Provide the (x, y) coordinate of the cell's center where the given text is located.  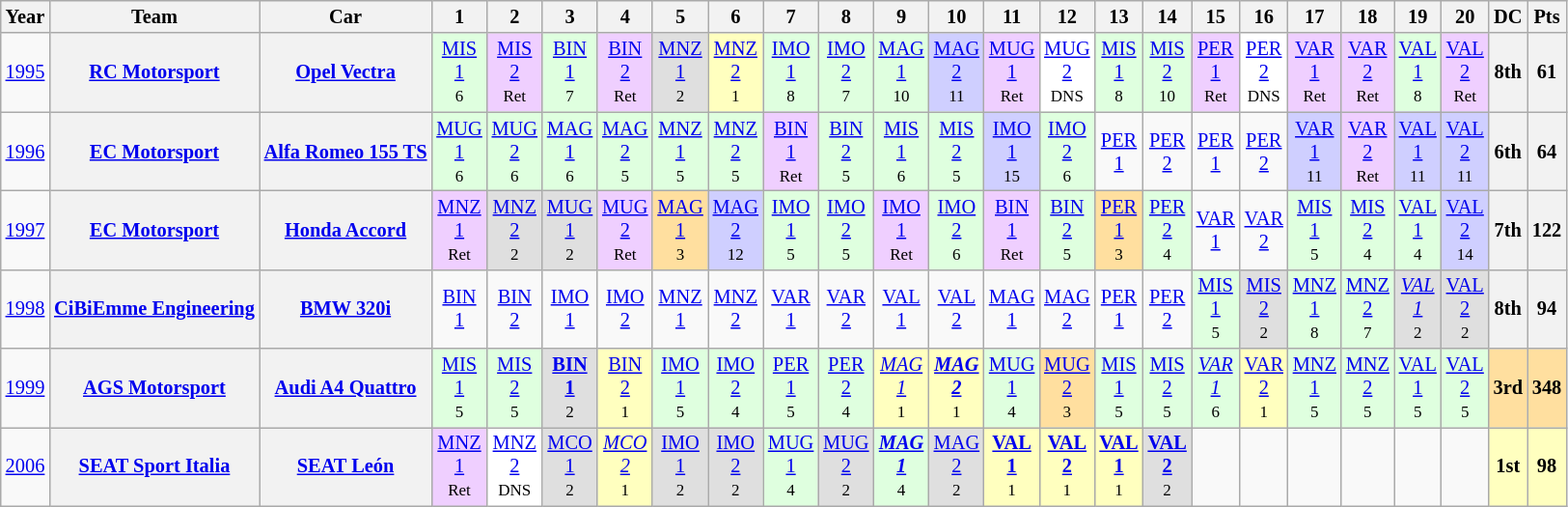
BIN2 (515, 309)
MAG2 (1067, 309)
5 (679, 16)
1998 (25, 309)
8 (845, 16)
MAG11 (901, 388)
MNZ21 (735, 72)
348 (1547, 388)
Alfa Romeo 155 TS (345, 152)
3 (569, 16)
1995 (25, 72)
MNZ2 (735, 309)
MUG23 (1067, 388)
RC Motorsport (154, 72)
MAG110 (901, 72)
MNZ1 (679, 309)
1996 (25, 152)
MAG21 (957, 388)
MAG16 (569, 152)
18 (1368, 16)
SEAT León (345, 466)
IMO27 (845, 72)
Car (345, 16)
98 (1547, 466)
VAL25 (1465, 388)
9 (901, 16)
19 (1418, 16)
BIN12 (569, 388)
Opel Vectra (345, 72)
IMO22 (735, 466)
VAL2Ret (1465, 72)
MAG211 (957, 72)
MAG22 (957, 466)
Honda Accord (345, 230)
MAG1 (1011, 309)
BIN1 (459, 309)
VAL2 (957, 309)
3rd (1508, 388)
MUG1Ret (1011, 72)
7 (791, 16)
10 (957, 16)
12 (1067, 16)
61 (1547, 72)
PER15 (791, 388)
BIN17 (569, 72)
11 (1011, 16)
MIS210 (1168, 72)
MUG22 (845, 466)
VAR16 (1216, 388)
IMO115 (1011, 152)
Year (25, 16)
VAL211 (1465, 152)
2006 (25, 466)
MNZ22 (515, 230)
VAR1Ret (1314, 72)
VAR111 (1314, 152)
MAG14 (901, 466)
Team (154, 16)
VAL18 (1418, 72)
6 (735, 16)
4 (625, 16)
VAL214 (1465, 230)
VAL15 (1418, 388)
IMO12 (679, 466)
MNZ2DNS (515, 466)
14 (1168, 16)
MUG26 (515, 152)
IMO2 (625, 309)
1999 (25, 388)
MUG16 (459, 152)
Audi A4 Quattro (345, 388)
17 (1314, 16)
BIN21 (625, 388)
64 (1547, 152)
MIS2Ret (515, 72)
MAG13 (679, 230)
MNZ12 (679, 72)
MNZ27 (1368, 309)
16 (1264, 16)
13 (1118, 16)
IMO24 (735, 388)
122 (1547, 230)
20 (1465, 16)
IMO1 (569, 309)
VAL12 (1418, 309)
MUG2DNS (1067, 72)
1997 (25, 230)
CiBiEmme Engineering (154, 309)
1st (1508, 466)
VAL21 (1067, 466)
MCO21 (625, 466)
6th (1508, 152)
MIS22 (1264, 309)
2 (515, 16)
MCO12 (569, 466)
BIN2Ret (625, 72)
MUG12 (569, 230)
94 (1547, 309)
1 (459, 16)
VAL1 (901, 309)
15 (1216, 16)
MAG25 (625, 152)
VAR21 (1264, 388)
7th (1508, 230)
Pts (1547, 16)
MIS18 (1118, 72)
MIS24 (1368, 230)
IMO25 (845, 230)
IMO18 (791, 72)
VAL111 (1418, 152)
PER2DNS (1264, 72)
SEAT Sport Italia (154, 466)
VAL14 (1418, 230)
IMO1Ret (901, 230)
BMW 320i (345, 309)
DC (1508, 16)
PER13 (1118, 230)
MAG212 (735, 230)
MUG2Ret (625, 230)
PER1Ret (1216, 72)
AGS Motorsport (154, 388)
MNZ18 (1314, 309)
